Capture the cell that displays the provided text and extract its (x, y) central coordinate. 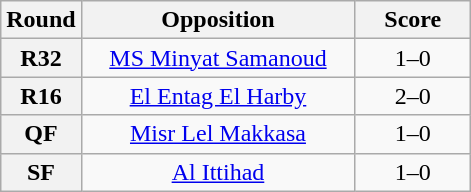
El Entag El Harby (218, 96)
Score (413, 20)
Opposition (218, 20)
Round (41, 20)
Misr Lel Makkasa (218, 134)
SF (41, 172)
R16 (41, 96)
MS Minyat Samanoud (218, 58)
2–0 (413, 96)
Al Ittihad (218, 172)
R32 (41, 58)
QF (41, 134)
